Scan for the cell matching the given text and deliver its [X, Y] coordinate at center. 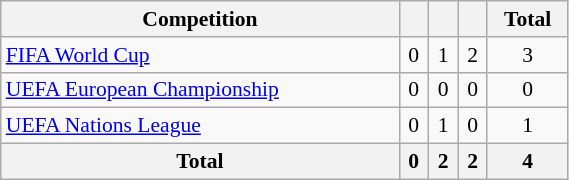
3 [528, 55]
Competition [200, 19]
UEFA European Championship [200, 90]
FIFA World Cup [200, 55]
UEFA Nations League [200, 126]
4 [528, 162]
